Return the (x, y) coordinate for the center point of the cell that contains the specified text.  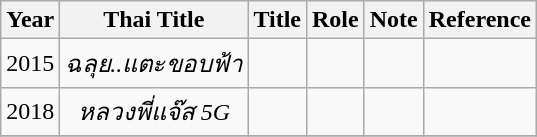
Title (278, 20)
Reference (480, 20)
Year (30, 20)
หลวงพี่แจ๊ส 5G (154, 112)
Thai Title (154, 20)
2018 (30, 112)
Role (335, 20)
Note (394, 20)
ฉลุย..แตะขอบฟ้า (154, 64)
2015 (30, 64)
